Scan for the cell matching the given text and deliver its (X, Y) coordinate at center. 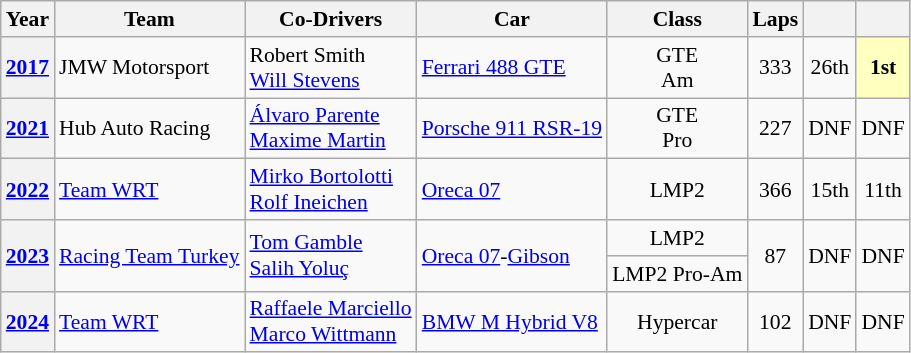
Tom Gamble Salih Yoluç (331, 256)
11th (882, 190)
Porsche 911 RSR-19 (512, 128)
87 (775, 256)
Oreca 07 (512, 190)
GTEPro (677, 128)
2022 (28, 190)
Álvaro Parente Maxime Martin (331, 128)
Robert Smith Will Stevens (331, 68)
Laps (775, 19)
2023 (28, 256)
Hypercar (677, 322)
333 (775, 68)
2021 (28, 128)
26th (830, 68)
366 (775, 190)
1st (882, 68)
2024 (28, 322)
102 (775, 322)
Mirko Bortolotti Rolf Ineichen (331, 190)
Car (512, 19)
2017 (28, 68)
Raffaele Marciello Marco Wittmann (331, 322)
GTEAm (677, 68)
Year (28, 19)
Team (149, 19)
JMW Motorsport (149, 68)
BMW M Hybrid V8 (512, 322)
Ferrari 488 GTE (512, 68)
227 (775, 128)
Hub Auto Racing (149, 128)
15th (830, 190)
Class (677, 19)
LMP2 Pro-Am (677, 274)
Oreca 07-Gibson (512, 256)
Racing Team Turkey (149, 256)
Co-Drivers (331, 19)
